Extract the [x, y] coordinate from the center of the cell holding the provided text.  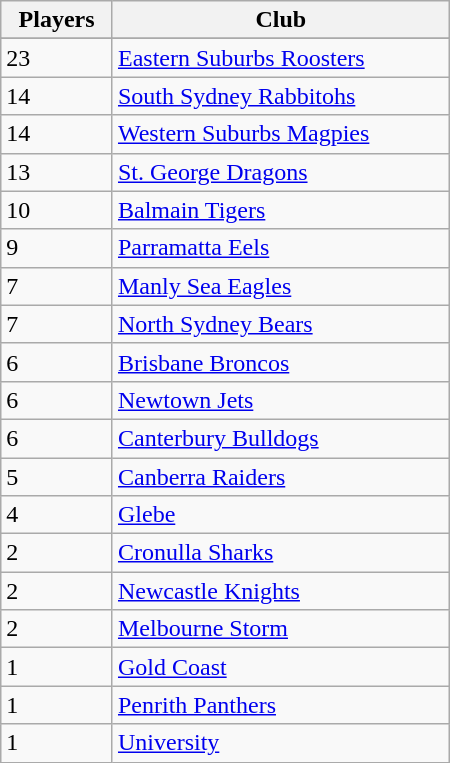
Cronulla Sharks [280, 553]
Players [57, 20]
Gold Coast [280, 667]
Newtown Jets [280, 400]
Western Suburbs Magpies [280, 134]
Canterbury Bulldogs [280, 438]
South Sydney Rabbitohs [280, 96]
Balmain Tigers [280, 210]
13 [57, 172]
Glebe [280, 515]
Parramatta Eels [280, 248]
23 [57, 58]
Eastern Suburbs Roosters [280, 58]
North Sydney Bears [280, 324]
10 [57, 210]
Club [280, 20]
Manly Sea Eagles [280, 286]
Canberra Raiders [280, 477]
Melbourne Storm [280, 629]
University [280, 743]
5 [57, 477]
Penrith Panthers [280, 705]
St. George Dragons [280, 172]
Newcastle Knights [280, 591]
9 [57, 248]
4 [57, 515]
Brisbane Broncos [280, 362]
